Pinpoint the cell where the given text exists, returning its [x, y] midpoint coordinate. 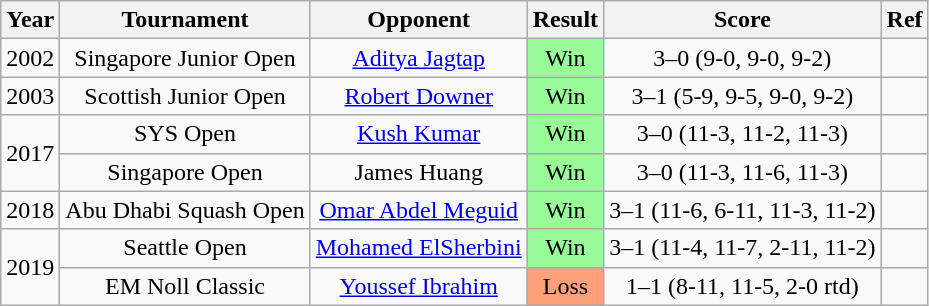
Seattle Open [185, 248]
2017 [30, 153]
3–0 (9-0, 9-0, 9-2) [742, 58]
Opponent [418, 20]
Scottish Junior Open [185, 96]
SYS Open [185, 134]
Year [30, 20]
Aditya Jagtap [418, 58]
2002 [30, 58]
2018 [30, 210]
Abu Dhabi Squash Open [185, 210]
2003 [30, 96]
Score [742, 20]
Tournament [185, 20]
Result [565, 20]
1–1 (8-11, 11-5, 2-0 rtd) [742, 286]
Loss [565, 286]
3–1 (11-6, 6-11, 11-3, 11-2) [742, 210]
3–1 (11-4, 11-7, 2-11, 11-2) [742, 248]
Youssef Ibrahim [418, 286]
Omar Abdel Meguid [418, 210]
3–0 (11-3, 11-6, 11-3) [742, 172]
3–1 (5-9, 9-5, 9-0, 9-2) [742, 96]
Singapore Junior Open [185, 58]
Kush Kumar [418, 134]
Ref [904, 20]
2019 [30, 267]
James Huang [418, 172]
EM Noll Classic [185, 286]
Singapore Open [185, 172]
Mohamed ElSherbini [418, 248]
3–0 (11-3, 11-2, 11-3) [742, 134]
Robert Downer [418, 96]
